Scan for the cell matching the given text and deliver its [x, y] coordinate at center. 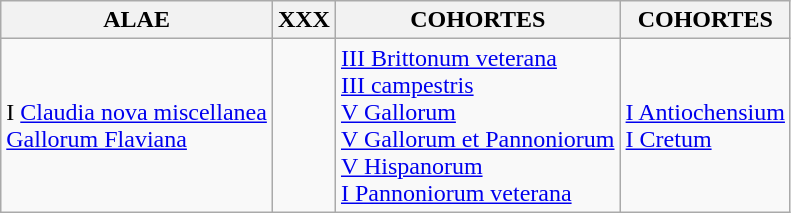
ALAE [137, 20]
I Antiochensium I Cretum [705, 126]
XXX [304, 20]
III Brittonum veterana III campestris V Gallorum V Gallorum et PannoniorumV Hispanorum I Pannoniorum veterana [478, 126]
I Claudia nova miscellaneaGallorum Flaviana [137, 126]
